Detect which cell encompasses the target text, then output its [X, Y] center coordinate. 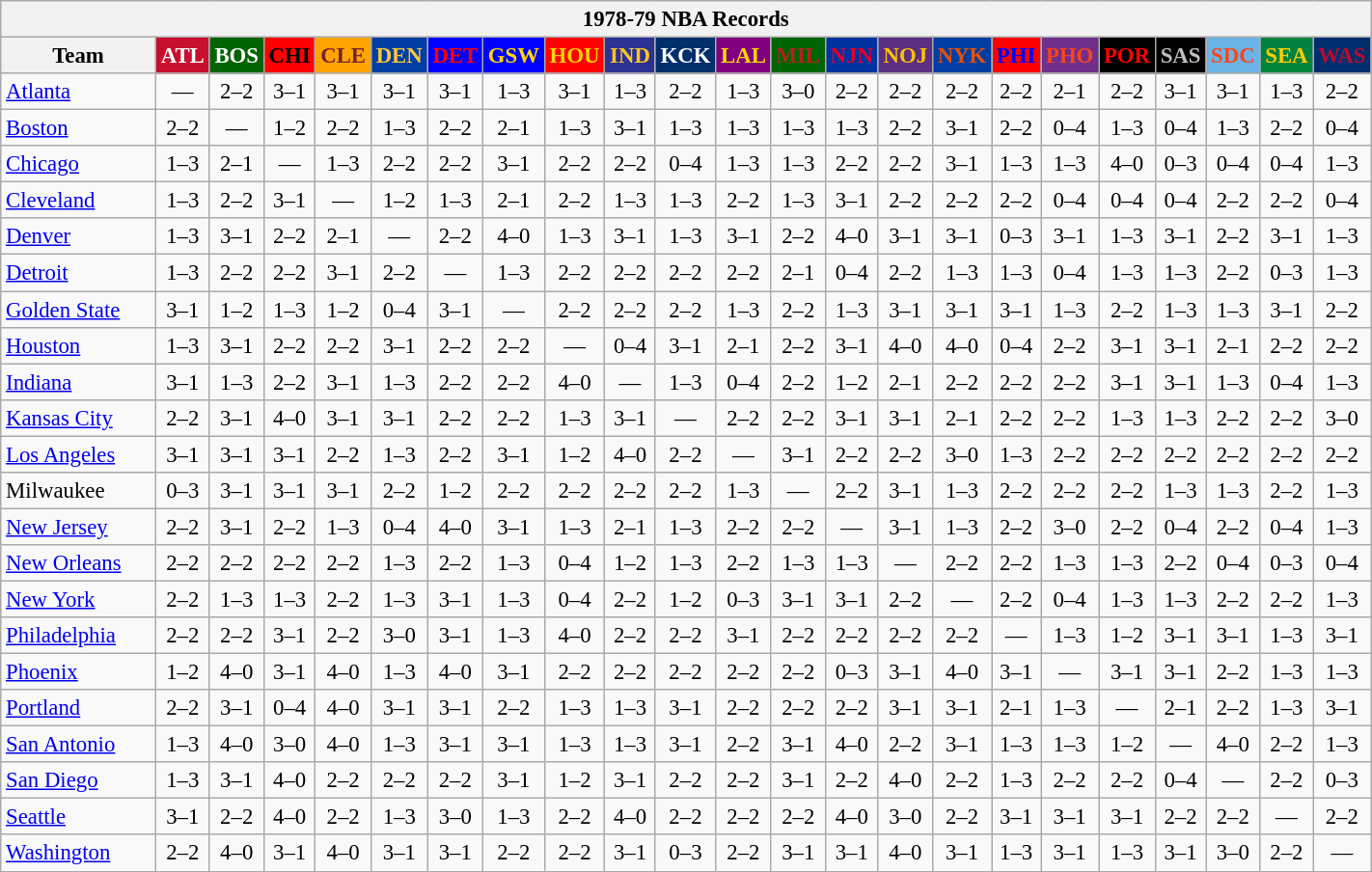
SEA [1287, 56]
PHO [1070, 56]
Cleveland [79, 201]
Washington [79, 854]
1978-79 NBA Records [686, 19]
Portland [79, 708]
GSW [514, 56]
NYK [961, 56]
Milwaukee [79, 491]
Seattle [79, 817]
IND [630, 56]
Indiana [79, 382]
San Diego [79, 780]
New Jersey [79, 527]
DET [455, 56]
POR [1127, 56]
DEN [399, 56]
Detroit [79, 273]
New York [79, 599]
CLE [343, 56]
LAL [743, 56]
Boston [79, 128]
HOU [575, 56]
Philadelphia [79, 636]
WAS [1342, 56]
New Orleans [79, 563]
Chicago [79, 164]
ATL [182, 56]
PHI [1017, 56]
MIL [798, 56]
Kansas City [79, 418]
Denver [79, 236]
BOS [236, 56]
Los Angeles [79, 454]
San Antonio [79, 745]
Phoenix [79, 672]
Houston [79, 345]
NOJ [905, 56]
CHI [289, 56]
Golden State [79, 310]
NJN [851, 56]
Atlanta [79, 92]
Team [79, 56]
SDC [1233, 56]
KCK [685, 56]
SAS [1180, 56]
